Find where the given text appears and provide that cell's center as [X, Y] coordinate. 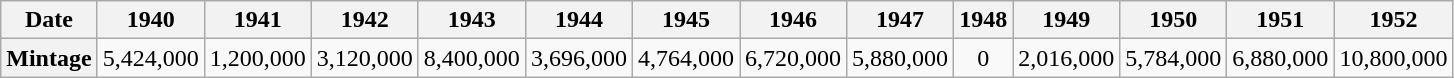
1946 [794, 20]
1943 [472, 20]
0 [984, 58]
1941 [258, 20]
1947 [900, 20]
1,200,000 [258, 58]
3,120,000 [364, 58]
1952 [1394, 20]
1945 [686, 20]
2,016,000 [1066, 58]
1951 [1280, 20]
1950 [1174, 20]
8,400,000 [472, 58]
6,720,000 [794, 58]
5,880,000 [900, 58]
1948 [984, 20]
Date [49, 20]
1940 [150, 20]
1944 [578, 20]
Mintage [49, 58]
10,800,000 [1394, 58]
3,696,000 [578, 58]
1949 [1066, 20]
6,880,000 [1280, 58]
5,784,000 [1174, 58]
5,424,000 [150, 58]
1942 [364, 20]
4,764,000 [686, 58]
